Extract the [x, y] coordinate from the center of the cell holding the provided text.  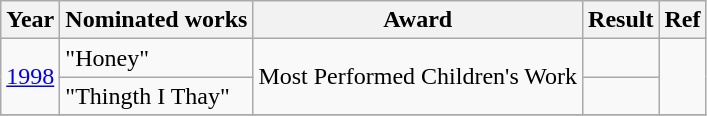
1998 [30, 77]
Result [621, 20]
Year [30, 20]
Award [418, 20]
"Honey" [156, 58]
"Thingth I Thay" [156, 96]
Nominated works [156, 20]
Ref [682, 20]
Most Performed Children's Work [418, 77]
